Locate the cell with the specified text and output its [x, y] center coordinate. 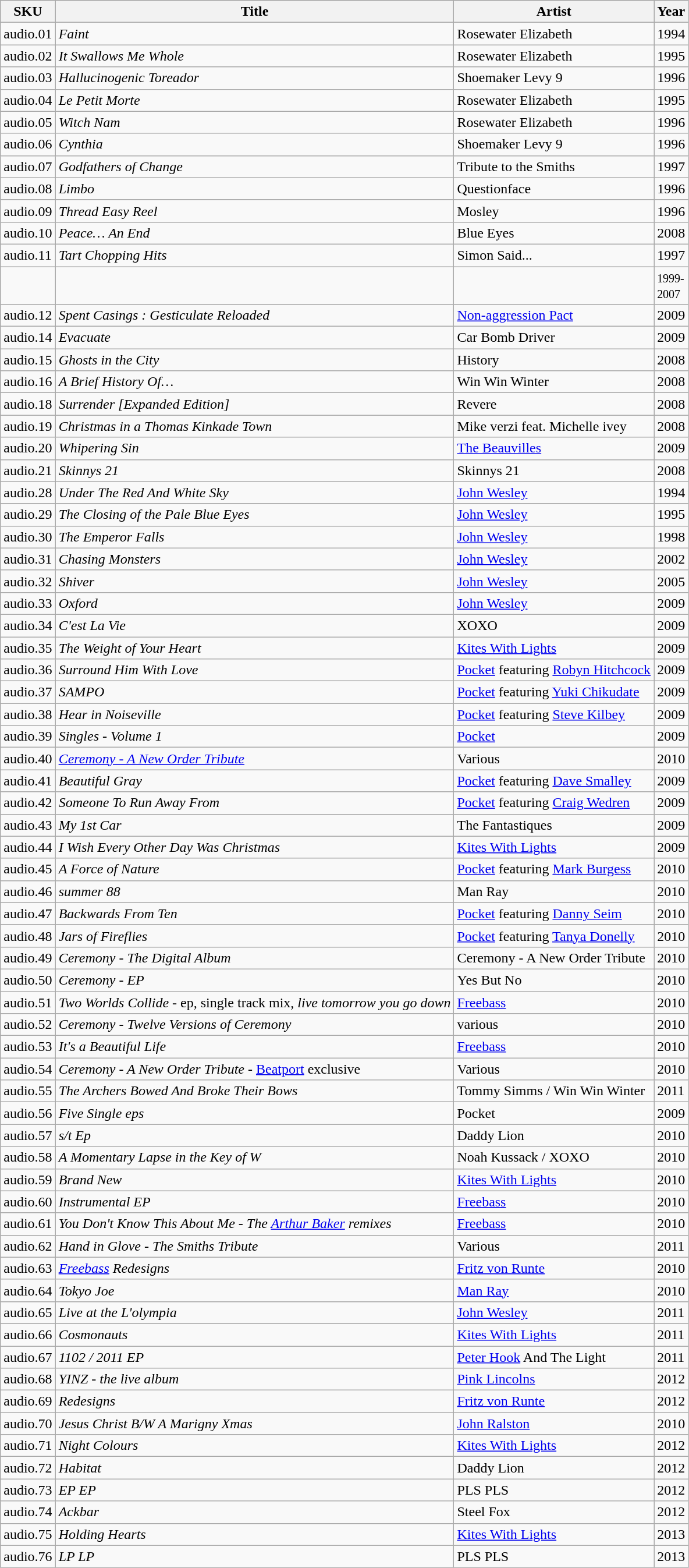
Pocket featuring Mark Burgess [554, 869]
Year [672, 12]
audio.02 [28, 56]
audio.19 [28, 426]
Godfathers of Change [255, 167]
audio.10 [28, 233]
Five Single eps [255, 1113]
audio.34 [28, 625]
Win Win Winter [554, 382]
Title [255, 12]
Cosmonauts [255, 1335]
audio.12 [28, 316]
audio.69 [28, 1401]
2002 [672, 559]
audio.48 [28, 936]
Tribute to the Smiths [554, 167]
audio.62 [28, 1246]
Hand in Glove - The Smiths Tribute [255, 1246]
Ghosts in the City [255, 360]
Someone To Run Away From [255, 803]
1998 [672, 537]
It's a Beautiful Life [255, 1047]
The Emperor Falls [255, 537]
audio.44 [28, 847]
Evacuate [255, 338]
Mike verzi feat. Michelle ivey [554, 426]
Car Bomb Driver [554, 338]
Surrender [Expanded Edition] [255, 404]
My 1st Car [255, 825]
Thread Easy Reel [255, 211]
LP LP [255, 1556]
audio.50 [28, 980]
Hallucinogenic Toreador [255, 78]
Cynthia [255, 144]
Questionface [554, 189]
audio.39 [28, 737]
audio.37 [28, 692]
Peace… An End [255, 233]
audio.55 [28, 1091]
audio.14 [28, 338]
Pocket featuring Danny Seim [554, 914]
audio.04 [28, 100]
Jars of Fireflies [255, 936]
audio.07 [28, 167]
audio.43 [28, 825]
audio.49 [28, 958]
audio.57 [28, 1135]
SAMPO [255, 692]
Beautiful Gray [255, 781]
Pink Lincolns [554, 1379]
Surround Him With Love [255, 670]
audio.35 [28, 648]
summer 88 [255, 891]
A Force of Nature [255, 869]
Shiver [255, 581]
1102 / 2011 EP [255, 1357]
Ackbar [255, 1512]
C'est La Vie [255, 625]
Faint [255, 34]
Spent Casings : Gesticulate Reloaded [255, 316]
The Archers Bowed And Broke Their Bows [255, 1091]
audio.56 [28, 1113]
Witch Nam [255, 122]
The Closing of the Pale Blue Eyes [255, 515]
audio.03 [28, 78]
audio.70 [28, 1424]
audio.32 [28, 581]
Pocket featuring Craig Wedren [554, 803]
audio.21 [28, 470]
Two Worlds Collide - ep, single track mix, live tomorrow you go down [255, 1002]
audio.46 [28, 891]
audio.65 [28, 1312]
Holding Hearts [255, 1534]
audio.01 [28, 34]
audio.36 [28, 670]
Instrumental EP [255, 1202]
audio.18 [28, 404]
audio.53 [28, 1047]
audio.74 [28, 1512]
audio.73 [28, 1490]
Under The Red And White Sky [255, 493]
Mosley [554, 211]
Blue Eyes [554, 233]
Oxford [255, 603]
Pocket featuring Dave Smalley [554, 781]
Artist [554, 12]
audio.29 [28, 515]
A Momentary Lapse in the Key of W [255, 1158]
audio.63 [28, 1268]
audio.33 [28, 603]
Noah Kussack / XOXO [554, 1158]
audio.47 [28, 914]
Ceremony - A New Order Tribute - Beatport exclusive [255, 1069]
Tart Chopping Hits [255, 255]
Limbo [255, 189]
1999-2007 [672, 285]
audio.20 [28, 448]
Habitat [255, 1468]
audio.68 [28, 1379]
Yes But No [554, 980]
audio.05 [28, 122]
John Ralston [554, 1424]
Jesus Christ B/W A Marigny Xmas [255, 1424]
audio.45 [28, 869]
audio.09 [28, 211]
Simon Said... [554, 255]
audio.75 [28, 1534]
audio.59 [28, 1180]
s/t Ep [255, 1135]
Steel Fox [554, 1512]
audio.72 [28, 1468]
Ceremony - The Digital Album [255, 958]
audio.28 [28, 493]
audio.30 [28, 537]
Pocket featuring Tanya Donelly [554, 936]
The Fantastiques [554, 825]
audio.08 [28, 189]
Le Petit Morte [255, 100]
History [554, 360]
Chasing Monsters [255, 559]
audio.38 [28, 714]
SKU [28, 12]
EP EP [255, 1490]
Brand New [255, 1180]
Singles - Volume 1 [255, 737]
Whipering Sin [255, 448]
Revere [554, 404]
audio.67 [28, 1357]
Backwards From Ten [255, 914]
audio.16 [28, 382]
Pocket featuring Yuki Chikudate [554, 692]
The Weight of Your Heart [255, 648]
audio.54 [28, 1069]
audio.64 [28, 1290]
Tokyo Joe [255, 1290]
audio.58 [28, 1158]
audio.31 [28, 559]
various [554, 1025]
audio.71 [28, 1446]
audio.11 [28, 255]
2005 [672, 581]
Non-aggression Pact [554, 316]
audio.06 [28, 144]
YINZ - the live album [255, 1379]
It Swallows Me Whole [255, 56]
You Don't Know This About Me - The Arthur Baker remixes [255, 1224]
The Beauvilles [554, 448]
Pocket featuring Steve Kilbey [554, 714]
audio.61 [28, 1224]
A Brief History Of… [255, 382]
I Wish Every Other Day Was Christmas [255, 847]
Ceremony - Twelve Versions of Ceremony [255, 1025]
XOXO [554, 625]
Live at the L'olympia [255, 1312]
audio.15 [28, 360]
audio.52 [28, 1025]
audio.66 [28, 1335]
Freebass Redesigns [255, 1268]
Pocket featuring Robyn Hitchcock [554, 670]
Tommy Simms / Win Win Winter [554, 1091]
audio.51 [28, 1002]
Night Colours [255, 1446]
audio.76 [28, 1556]
Christmas in a Thomas Kinkade Town [255, 426]
audio.60 [28, 1202]
Hear in Noiseville [255, 714]
Peter Hook And The Light [554, 1357]
audio.42 [28, 803]
audio.40 [28, 759]
Redesigns [255, 1401]
audio.41 [28, 781]
Ceremony - EP [255, 980]
